Capture the cell that displays the provided text and extract its [x, y] central coordinate. 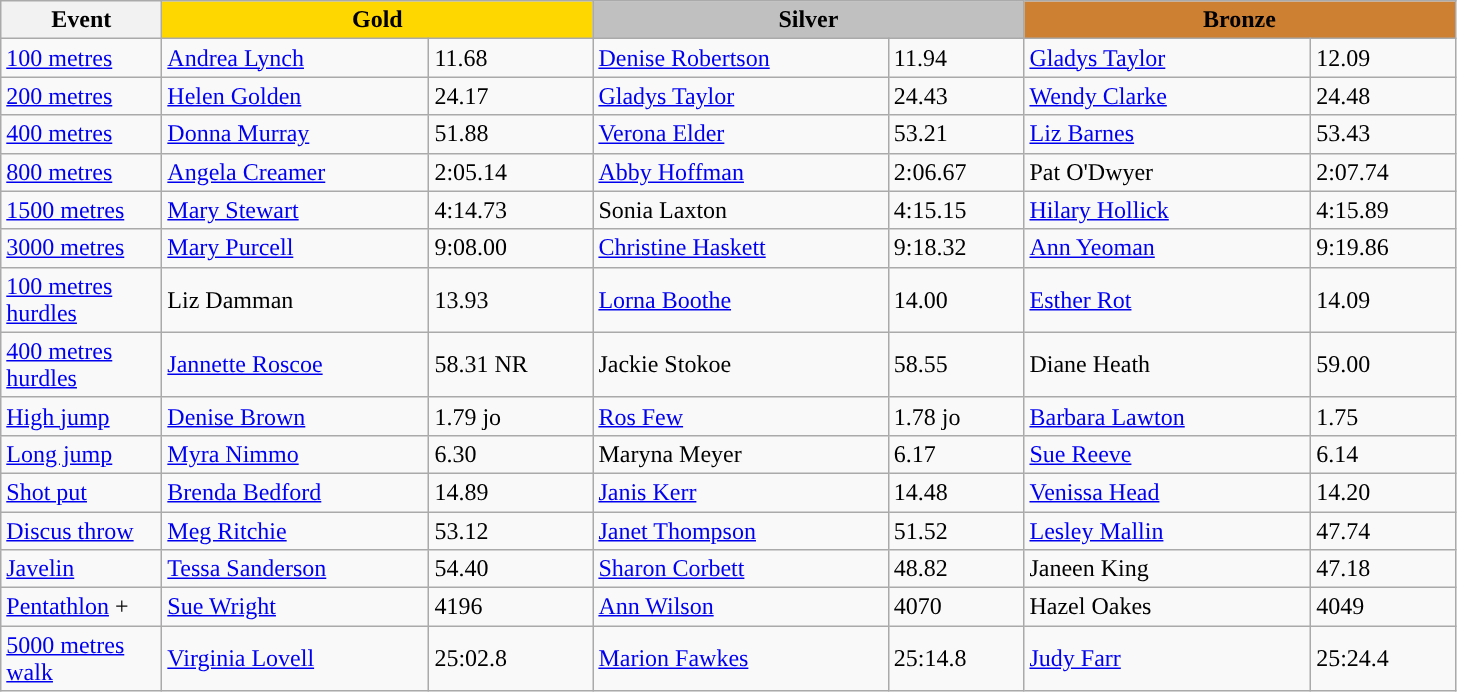
Hilary Hollick [1168, 210]
1.79 jo [511, 416]
Lesley Mallin [1168, 531]
200 metres [82, 96]
Christine Haskett [740, 248]
Verona Elder [740, 134]
Venissa Head [1168, 492]
Gold [378, 20]
Marion Fawkes [740, 658]
24.43 [956, 96]
14.48 [956, 492]
Denise Brown [296, 416]
Maryna Meyer [740, 454]
400 metres [82, 134]
400 metres hurdles [82, 364]
25:14.8 [956, 658]
Mary Purcell [296, 248]
25:24.4 [1383, 658]
100 metres [82, 58]
Esther Rot [1168, 300]
Andrea Lynch [296, 58]
Discus throw [82, 531]
Event [82, 20]
4049 [1383, 607]
Angela Creamer [296, 172]
14.09 [1383, 300]
100 metres hurdles [82, 300]
6.30 [511, 454]
Janet Thompson [740, 531]
4070 [956, 607]
Helen Golden [296, 96]
Sue Reeve [1168, 454]
9:19.86 [1383, 248]
Tessa Sanderson [296, 569]
Denise Robertson [740, 58]
Virginia Lovell [296, 658]
Javelin [82, 569]
59.00 [1383, 364]
4:14.73 [511, 210]
14.89 [511, 492]
14.20 [1383, 492]
Shot put [82, 492]
Pentathlon + [82, 607]
9:18.32 [956, 248]
5000 metres walk [82, 658]
51.88 [511, 134]
Meg Ritchie [296, 531]
53.12 [511, 531]
25:02.8 [511, 658]
Janis Kerr [740, 492]
Lorna Boothe [740, 300]
4:15.89 [1383, 210]
51.52 [956, 531]
6.17 [956, 454]
High jump [82, 416]
11.94 [956, 58]
2:07.74 [1383, 172]
12.09 [1383, 58]
Liz Barnes [1168, 134]
1.78 jo [956, 416]
47.18 [1383, 569]
Sue Wright [296, 607]
24.17 [511, 96]
1500 metres [82, 210]
1.75 [1383, 416]
53.21 [956, 134]
Wendy Clarke [1168, 96]
53.43 [1383, 134]
Janeen King [1168, 569]
Diane Heath [1168, 364]
Long jump [82, 454]
Jannette Roscoe [296, 364]
Abby Hoffman [740, 172]
6.14 [1383, 454]
9:08.00 [511, 248]
Jackie Stokoe [740, 364]
Sonia Laxton [740, 210]
48.82 [956, 569]
Barbara Lawton [1168, 416]
13.93 [511, 300]
4196 [511, 607]
Silver [808, 20]
58.31 NR [511, 364]
2:05.14 [511, 172]
Ros Few [740, 416]
800 metres [82, 172]
3000 metres [82, 248]
58.55 [956, 364]
Judy Farr [1168, 658]
Donna Murray [296, 134]
Liz Damman [296, 300]
Pat O'Dwyer [1168, 172]
Bronze [1240, 20]
14.00 [956, 300]
Ann Yeoman [1168, 248]
11.68 [511, 58]
47.74 [1383, 531]
Brenda Bedford [296, 492]
Sharon Corbett [740, 569]
4:15.15 [956, 210]
54.40 [511, 569]
Mary Stewart [296, 210]
Ann Wilson [740, 607]
Myra Nimmo [296, 454]
Hazel Oakes [1168, 607]
24.48 [1383, 96]
2:06.67 [956, 172]
